Detect which cell encompasses the target text, then output its (X, Y) center coordinate. 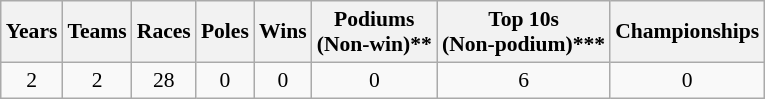
28 (164, 80)
6 (524, 80)
Championships (687, 32)
Wins (283, 32)
Poles (225, 32)
Years (32, 32)
Races (164, 32)
Top 10s(Non-podium)*** (524, 32)
Podiums(Non-win)** (374, 32)
Teams (96, 32)
